Extract the (X, Y) coordinate from the center of the cell holding the provided text.  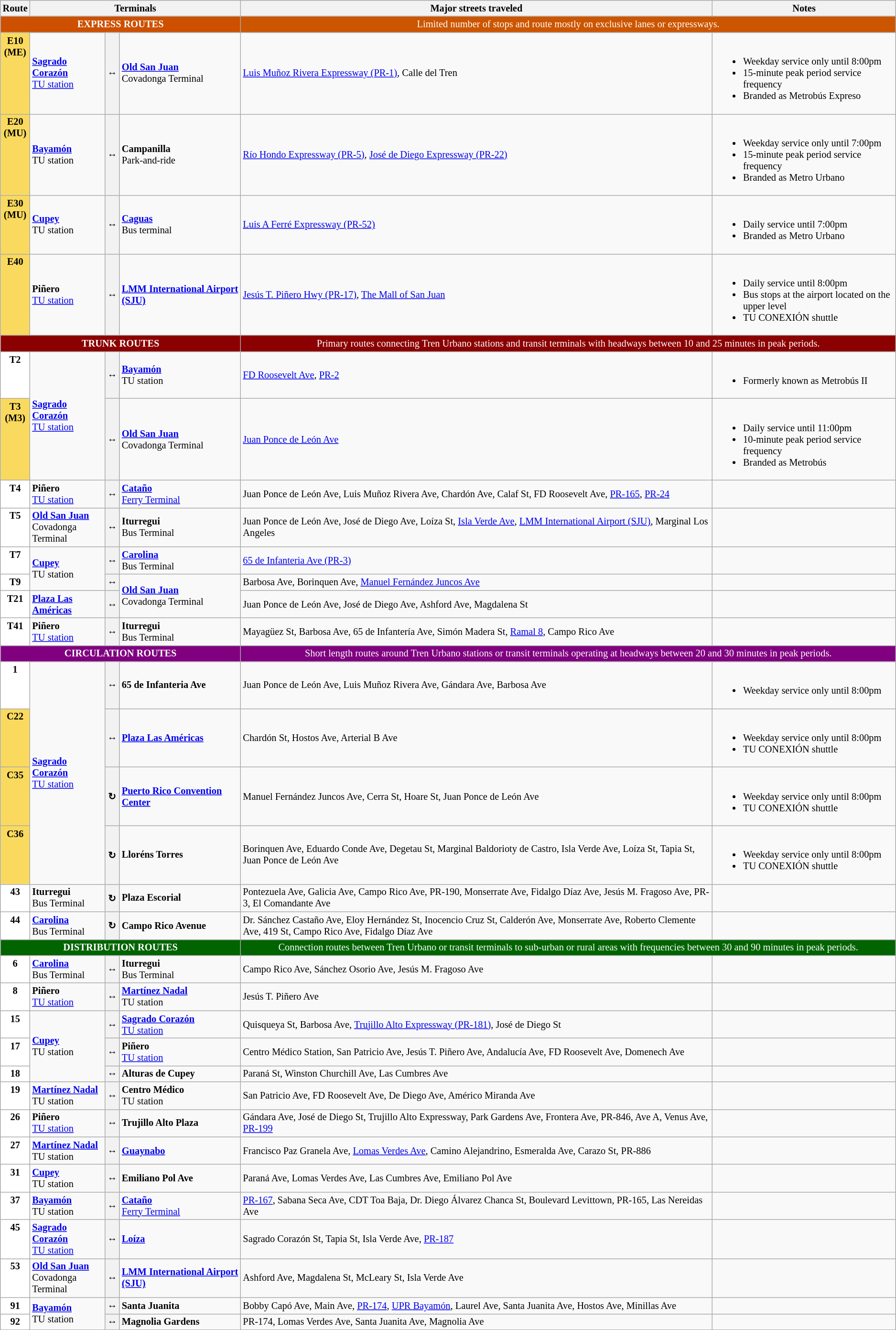
92 (15, 1322)
T4 (15, 494)
Weekday service only until 7:00pm15-minute peak period service frequencyBranded as Metro Urbano (804, 154)
Terminals (136, 8)
E20(MU) (15, 154)
Route (15, 8)
C22 (15, 738)
65 de Infanteria Ave (180, 685)
Primary routes connecting Tren Urbano stations and transit terminals with headways between 10 and 25 minutes in peak periods. (568, 343)
Formerly known as Metrobús II (804, 375)
Notes (804, 8)
Centro MédicoTU station (180, 1096)
Barbosa Ave, Borinquen Ave, Manuel Fernández Juncos Ave (476, 582)
CampanillaPark-and-ride (180, 154)
Daily service until 7:00pmBranded as Metro Urbano (804, 225)
27 (15, 1151)
8 (15, 997)
17 (15, 1052)
E10(ME) (15, 73)
PR-167, Sabana Seca Ave, CDT Toa Baja, Dr. Diego Álvarez Chanca St, Boulevard Levittown, PR-165, Las Nereidas Ave (476, 1206)
Sagrado Corazón St, Tapia St, Isla Verde Ave, PR-187 (476, 1239)
T2 (15, 375)
18 (15, 1074)
T9 (15, 582)
E30(MU) (15, 225)
C35 (15, 796)
1 (15, 685)
Paraná Ave, Lomas Verdes Ave, Las Cumbres Ave, Emiliano Pol Ave (476, 1178)
Alturas de Cupey (180, 1074)
Juan Ponce de León Ave, Luis Muñoz Rivera Ave, Chardón Ave, Calaf St, FD Roosevelt Ave, PR-165, PR-24 (476, 494)
CIRCULATION ROUTES (120, 654)
6 (15, 969)
Connection routes between Tren Urbano or transit terminals to sub-urban or rural areas with frequencies between 30 and 90 minutes in peak periods. (568, 948)
Luis A Ferré Expressway (PR-52) (476, 225)
DISTRIBUTION ROUTES (120, 948)
Guaynabo (180, 1151)
E40 (15, 294)
Loíza (180, 1239)
Bobby Capó Ave, Main Ave, PR-174, UPR Bayamón, Laurel Ave, Santa Juanita Ave, Hostos Ave, Minillas Ave (476, 1306)
65 de Infanteria Ave (PR-3) (476, 560)
44 (15, 926)
CaguasBus terminal (180, 225)
31 (15, 1178)
53 (15, 1278)
15 (15, 1025)
Lloréns Torres (180, 855)
Paraná St, Winston Churchill Ave, Las Cumbres Ave (476, 1074)
PR-174, Lomas Verdes Ave, Santa Juanita Ave, Magnolia Ave (476, 1322)
91 (15, 1306)
C36 (15, 855)
Juan Ponce de León Ave, José de Diego Ave, Loíza St, Isla Verde Ave, LMM International Airport (SJU), Marginal Los Angeles (476, 527)
26 (15, 1123)
19 (15, 1096)
Chardón St, Hostos Ave, Arterial B Ave (476, 738)
Río Hondo Expressway (PR-5), José de Diego Expressway (PR-22) (476, 154)
Luis Muñoz Rivera Expressway (PR-1), Calle del Tren (476, 73)
T5 (15, 527)
T41 (15, 632)
Pontezuela Ave, Galicia Ave, Campo Rico Ave, PR-190, Monserrate Ave, Fidalgo Díaz Ave, Jesús M. Fragoso Ave, PR-3, El Comandante Ave (476, 898)
Campo Rico Avenue (180, 926)
Weekday service only until 8:00pm15-minute peak period service frequencyBranded as Metrobús Expreso (804, 73)
Emiliano Pol Ave (180, 1178)
Mayagüez St, Barbosa Ave, 65 de Infantería Ave, Simón Madera St, Ramal 8, Campo Rico Ave (476, 632)
TRUNK ROUTES (120, 343)
T21 (15, 604)
T3(M3) (15, 439)
Short length routes around Tren Urbano stations or transit terminals operating at headways between 20 and 30 minutes in peak periods. (568, 654)
Ashford Ave, Magdalena St, McLeary St, Isla Verde Ave (476, 1278)
Santa Juanita (180, 1306)
Daily service until 11:00pm10-minute peak period service frequencyBranded as Metrobús (804, 439)
Juan Ponce de León Ave, José de Diego Ave, Ashford Ave, Magdalena St (476, 604)
Gándara Ave, José de Diego St, Trujillo Alto Expressway, Park Gardens Ave, Frontera Ave, PR-846, Ave A, Venus Ave, PR-199 (476, 1123)
Weekday service only until 8:00pm (804, 685)
Daily service until 8:00pmBus stops at the airport located on the upper levelTU CONEXIÓN shuttle (804, 294)
43 (15, 898)
Quisqueya St, Barbosa Ave, Trujillo Alto Expressway (PR-181), José de Diego St (476, 1025)
Trujillo Alto Plaza (180, 1123)
Centro Médico Station, San Patricio Ave, Jesús T. Piñero Ave, Andalucía Ave, FD Roosevelt Ave, Domenech Ave (476, 1052)
T7 (15, 560)
Plaza Escorial (180, 898)
Juan Ponce de León Ave (476, 439)
Jesús T. Piñero Hwy (PR-17), The Mall of San Juan (476, 294)
FD Roosevelt Ave, PR-2 (476, 375)
Manuel Fernández Juncos Ave, Cerra St, Hoare St, Juan Ponce de León Ave (476, 796)
37 (15, 1206)
Puerto Rico Convention Center (180, 796)
Magnolia Gardens (180, 1322)
San Patricio Ave, FD Roosevelt Ave, De Diego Ave, Américo Miranda Ave (476, 1096)
Campo Rico Ave, Sánchez Osorio Ave, Jesús M. Fragoso Ave (476, 969)
EXPRESS ROUTES (120, 24)
Major streets traveled (476, 8)
Limited number of stops and route mostly on exclusive lanes or expressways. (568, 24)
Borinquen Ave, Eduardo Conde Ave, Degetau St, Marginal Baldorioty de Castro, Isla Verde Ave, Loíza St, Tapia St, Juan Ponce de León Ave (476, 855)
Francisco Paz Granela Ave, Lomas Verdes Ave, Camino Alejandrino, Esmeralda Ave, Carazo St, PR-886 (476, 1151)
45 (15, 1239)
Jesús T. Piñero Ave (476, 997)
Juan Ponce de León Ave, Luis Muñoz Rivera Ave, Gándara Ave, Barbosa Ave (476, 685)
